Provide the (X, Y) coordinate of the cell's center where the given text is located.  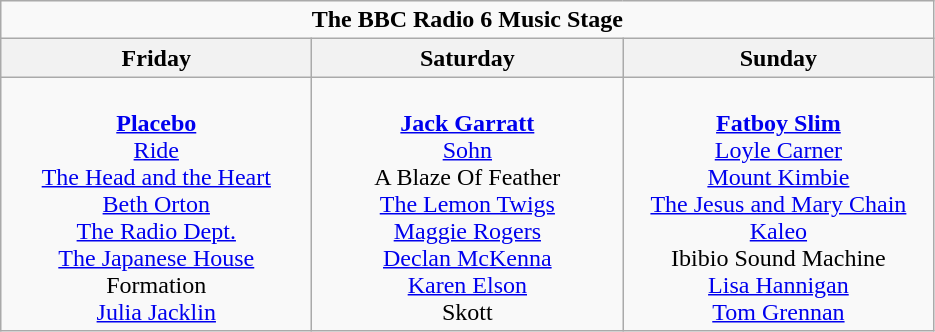
The BBC Radio 6 Music Stage (468, 20)
Saturday (468, 58)
Friday (156, 58)
Sunday (778, 58)
Placebo Ride The Head and the Heart Beth Orton The Radio Dept. The Japanese House Formation Julia Jacklin (156, 204)
Fatboy Slim Loyle Carner Mount Kimbie The Jesus and Mary Chain Kaleo Ibibio Sound Machine Lisa Hannigan Tom Grennan (778, 204)
Jack Garratt Sohn A Blaze Of Feather The Lemon Twigs Maggie Rogers Declan McKenna Karen Elson Skott (468, 204)
